Extract the (X, Y) coordinate from the center of the cell holding the provided text.  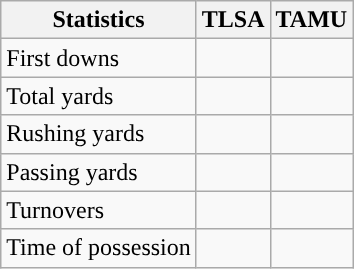
TLSA (233, 20)
Turnovers (99, 210)
Rushing yards (99, 134)
Total yards (99, 96)
Time of possession (99, 248)
First downs (99, 58)
TAMU (312, 20)
Passing yards (99, 172)
Statistics (99, 20)
